Capture the cell that displays the provided text and extract its [X, Y] central coordinate. 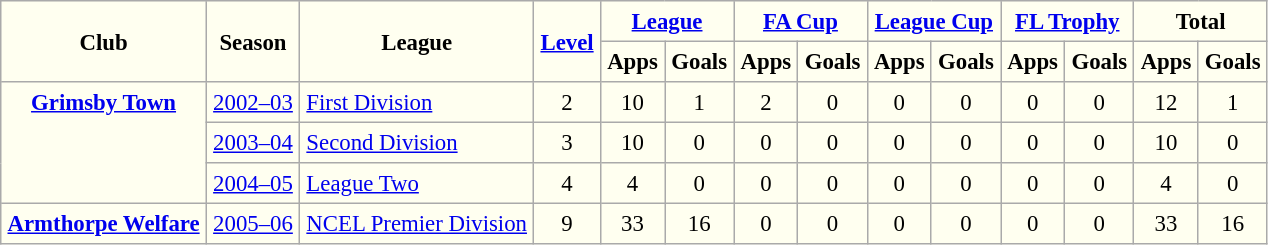
Second Division [417, 142]
Level [568, 42]
NCEL Premier Division [417, 223]
FA Cup [800, 21]
2002–03 [252, 102]
9 [568, 223]
FL Trophy [1068, 21]
First Division [417, 102]
3 [568, 142]
2004–05 [252, 183]
Total [1200, 21]
League Cup [934, 21]
Grimsby Town [104, 143]
Season [252, 42]
12 [1166, 102]
League Two [417, 183]
Armthorpe Welfare [104, 223]
2003–04 [252, 142]
2005–06 [252, 223]
Club [104, 42]
